Return (x, y) of the center of cell containing provided text 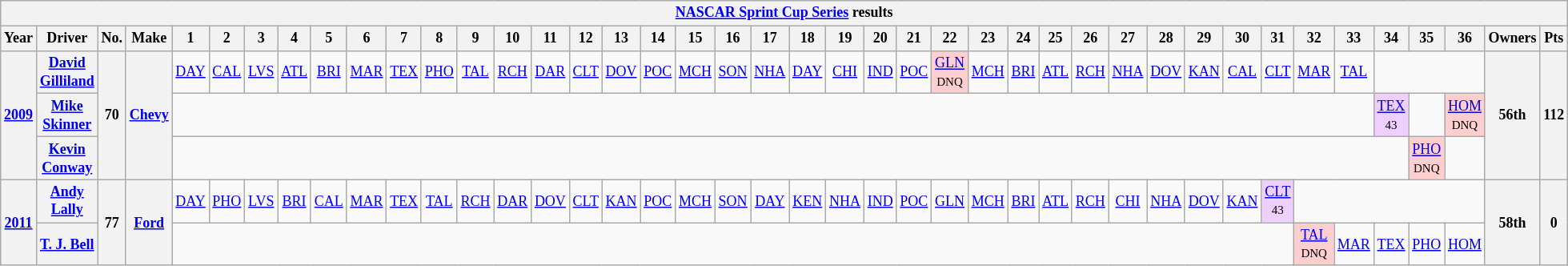
Year (19, 38)
33 (1354, 38)
KEN (808, 201)
5 (328, 38)
11 (551, 38)
Kevin Conway (67, 158)
NASCAR Sprint Cup Series results (784, 13)
12 (586, 38)
Make (149, 38)
18 (808, 38)
32 (1314, 38)
20 (880, 38)
15 (696, 38)
Chevy (149, 115)
70 (112, 115)
Ford (149, 223)
Mike Skinner (67, 115)
3 (261, 38)
TALDNQ (1314, 244)
Andy Lally (67, 201)
No. (112, 38)
PHODNQ (1426, 158)
GLN (950, 201)
14 (658, 38)
21 (914, 38)
112 (1554, 115)
Pts (1554, 38)
9 (475, 38)
77 (112, 223)
TEX43 (1391, 115)
4 (295, 38)
GLNDNQ (950, 72)
CLT43 (1277, 201)
David Gilliland (67, 72)
19 (845, 38)
24 (1023, 38)
26 (1090, 38)
58th (1513, 223)
36 (1465, 38)
HOMDNQ (1465, 115)
16 (733, 38)
7 (404, 38)
6 (367, 38)
T. J. Bell (67, 244)
31 (1277, 38)
35 (1426, 38)
Owners (1513, 38)
23 (988, 38)
Driver (67, 38)
2009 (19, 115)
0 (1554, 223)
17 (770, 38)
8 (439, 38)
HOM (1465, 244)
56th (1513, 115)
2 (227, 38)
29 (1204, 38)
34 (1391, 38)
22 (950, 38)
30 (1242, 38)
2011 (19, 223)
10 (512, 38)
1 (190, 38)
13 (621, 38)
28 (1166, 38)
27 (1128, 38)
25 (1056, 38)
